Locate the cell with the specified text and output its (X, Y) center coordinate. 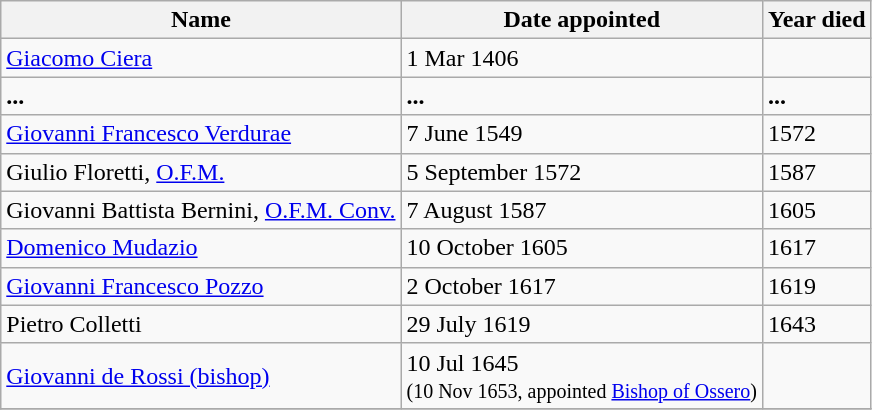
7 June 1549 (582, 134)
Giulio Floretti, O.F.M. (201, 172)
1617 (816, 248)
Giacomo Ciera (201, 58)
1605 (816, 210)
7 August 1587 (582, 210)
29 July 1619 (582, 324)
1619 (816, 286)
Date appointed (582, 20)
1587 (816, 172)
Pietro Colletti (201, 324)
2 October 1617 (582, 286)
1 Mar 1406 (582, 58)
5 September 1572 (582, 172)
Giovanni Francesco Pozzo (201, 286)
Giovanni Francesco Verdurae (201, 134)
Giovanni Battista Bernini, O.F.M. Conv. (201, 210)
1643 (816, 324)
Giovanni de Rossi (bishop) (201, 376)
Name (201, 20)
Domenico Mudazio (201, 248)
10 Jul 1645 (10 Nov 1653, appointed Bishop of Ossero) (582, 376)
10 October 1605 (582, 248)
1572 (816, 134)
Year died (816, 20)
